Locate the cell with the specified text and output its (X, Y) center coordinate. 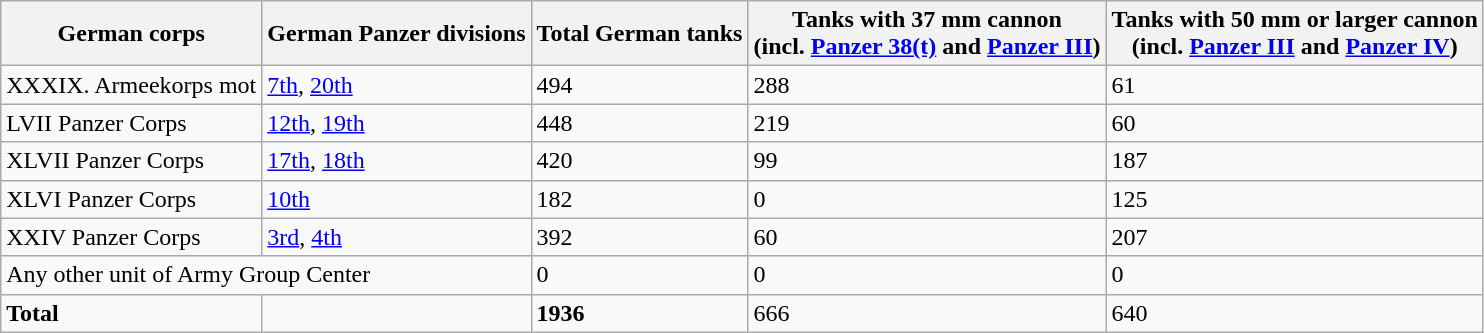
125 (1294, 199)
1936 (640, 313)
207 (1294, 237)
LVII Panzer Corps (132, 123)
494 (640, 85)
99 (927, 161)
3rd, 4th (396, 237)
XLVII Panzer Corps (132, 161)
German Panzer divisions (396, 34)
61 (1294, 85)
17th, 18th (396, 161)
187 (1294, 161)
Total German tanks (640, 34)
10th (396, 199)
Any other unit of Army Group Center (266, 275)
XXIV Panzer Corps (132, 237)
420 (640, 161)
German corps (132, 34)
12th, 19th (396, 123)
Tanks with 50 mm or larger cannon(incl. Panzer III and Panzer IV) (1294, 34)
219 (927, 123)
XXXIX. Armeekorps mot (132, 85)
7th, 20th (396, 85)
448 (640, 123)
182 (640, 199)
Tanks with 37 mm cannon(incl. Panzer 38(t) and Panzer III) (927, 34)
392 (640, 237)
XLVI Panzer Corps (132, 199)
640 (1294, 313)
666 (927, 313)
288 (927, 85)
Total (132, 313)
